Search for the cell housing the specified text and yield its [x, y] center coordinate. 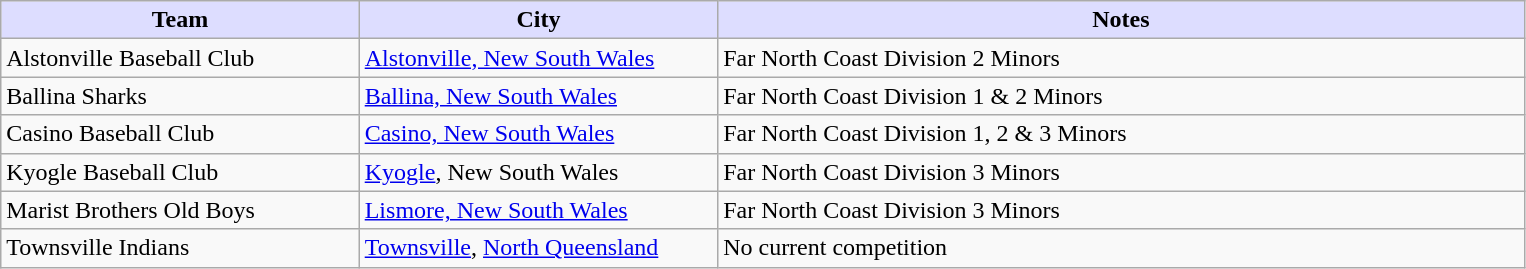
Lismore, New South Wales [538, 210]
Notes [1121, 20]
Ballina Sharks [180, 96]
Townsville Indians [180, 248]
Kyogle Baseball Club [180, 172]
Alstonville Baseball Club [180, 58]
City [538, 20]
Kyogle, New South Wales [538, 172]
Far North Coast Division 1 & 2 Minors [1121, 96]
Casino Baseball Club [180, 134]
Far North Coast Division 1, 2 & 3 Minors [1121, 134]
Ballina, New South Wales [538, 96]
Casino, New South Wales [538, 134]
Marist Brothers Old Boys [180, 210]
Team [180, 20]
Alstonville, New South Wales [538, 58]
Townsville, North Queensland [538, 248]
No current competition [1121, 248]
Far North Coast Division 2 Minors [1121, 58]
